Search for the cell housing the specified text and yield its (x, y) center coordinate. 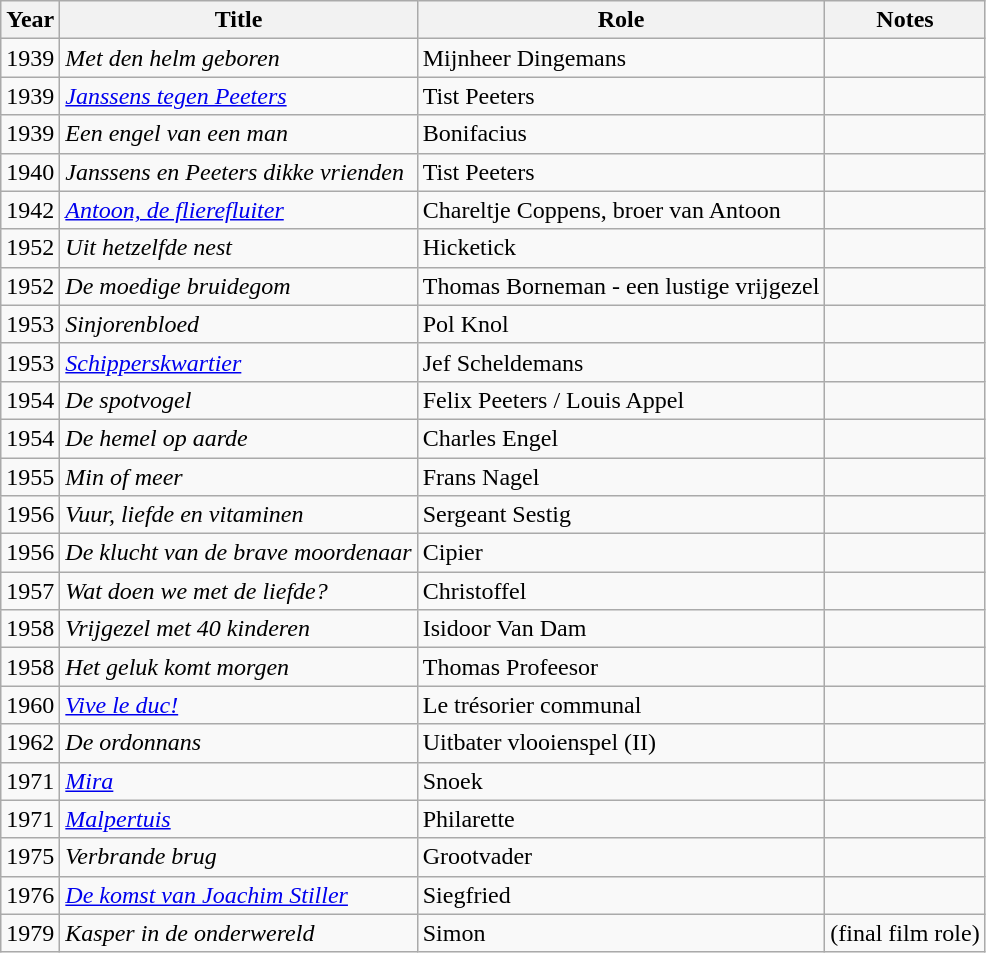
Sinjorenbloed (238, 324)
Sergeant Sestig (621, 515)
(final film role) (905, 933)
Het geluk komt morgen (238, 667)
Vive le duc! (238, 705)
Antoon, de flierefluiter (238, 210)
Grootvader (621, 857)
Christoffel (621, 591)
Malpertuis (238, 819)
1979 (30, 933)
Mira (238, 781)
Le trésorier communal (621, 705)
1975 (30, 857)
Isidoor Van Dam (621, 629)
De klucht van de brave moordenaar (238, 553)
Janssens tegen Peeters (238, 96)
Thomas Borneman - een lustige vrijgezel (621, 286)
Hicketick (621, 248)
De komst van Joachim Stiller (238, 895)
Min of meer (238, 477)
1976 (30, 895)
Mijnheer Dingemans (621, 58)
Verbrande brug (238, 857)
De ordonnans (238, 743)
Bonifacius (621, 134)
Jef Scheldemans (621, 362)
Year (30, 20)
Thomas Profeesor (621, 667)
Simon (621, 933)
Uitbater vlooienspel (II) (621, 743)
1940 (30, 172)
1962 (30, 743)
Philarette (621, 819)
De spotvogel (238, 400)
Met den helm geboren (238, 58)
Kasper in de onderwereld (238, 933)
Uit hetzelfde nest (238, 248)
Role (621, 20)
Siegfried (621, 895)
Cipier (621, 553)
Vuur, liefde en vitaminen (238, 515)
Janssens en Peeters dikke vrienden (238, 172)
Vrijgezel met 40 kinderen (238, 629)
Chareltje Coppens, broer van Antoon (621, 210)
Snoek (621, 781)
1957 (30, 591)
Title (238, 20)
De moedige bruidegom (238, 286)
Frans Nagel (621, 477)
1960 (30, 705)
1955 (30, 477)
Een engel van een man (238, 134)
Pol Knol (621, 324)
Charles Engel (621, 438)
De hemel op aarde (238, 438)
1942 (30, 210)
Felix Peeters / Louis Appel (621, 400)
Schipperskwartier (238, 362)
Notes (905, 20)
Wat doen we met de liefde? (238, 591)
